Return [x, y] of the center of cell containing provided text 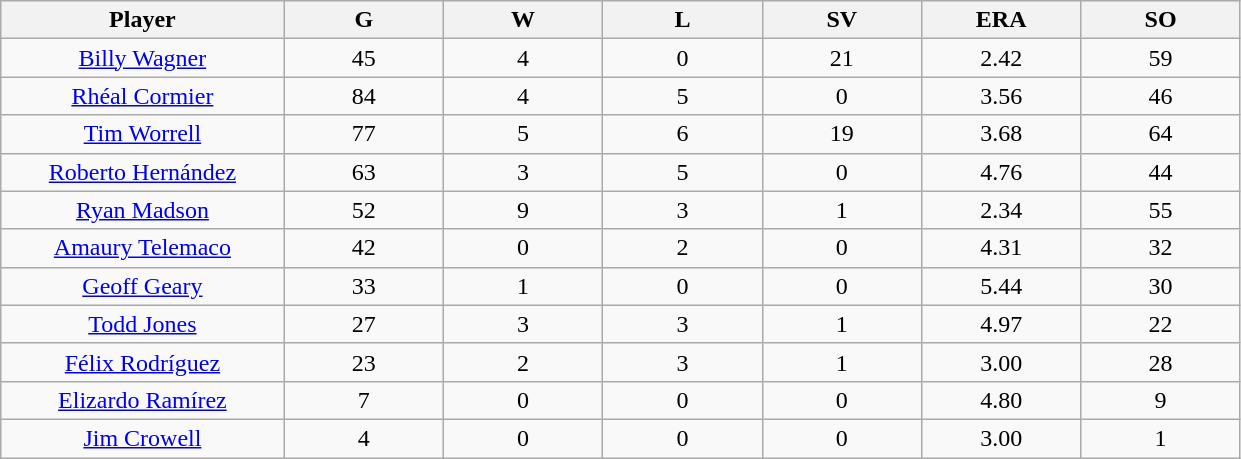
59 [1160, 58]
6 [682, 134]
Elizardo Ramírez [142, 400]
30 [1160, 286]
4.31 [1000, 248]
45 [364, 58]
21 [842, 58]
Ryan Madson [142, 210]
W [522, 20]
63 [364, 172]
Tim Worrell [142, 134]
Geoff Geary [142, 286]
84 [364, 96]
Jim Crowell [142, 438]
42 [364, 248]
Amaury Telemaco [142, 248]
ERA [1000, 20]
Félix Rodríguez [142, 362]
32 [1160, 248]
SV [842, 20]
3.56 [1000, 96]
5.44 [1000, 286]
19 [842, 134]
3.68 [1000, 134]
G [364, 20]
64 [1160, 134]
23 [364, 362]
46 [1160, 96]
27 [364, 324]
22 [1160, 324]
55 [1160, 210]
Billy Wagner [142, 58]
L [682, 20]
7 [364, 400]
33 [364, 286]
4.80 [1000, 400]
4.76 [1000, 172]
SO [1160, 20]
Todd Jones [142, 324]
Rhéal Cormier [142, 96]
2.42 [1000, 58]
2.34 [1000, 210]
Player [142, 20]
28 [1160, 362]
52 [364, 210]
4.97 [1000, 324]
77 [364, 134]
Roberto Hernández [142, 172]
44 [1160, 172]
